For the text-containing cell, return its midpoint in [x, y] coordinate format. 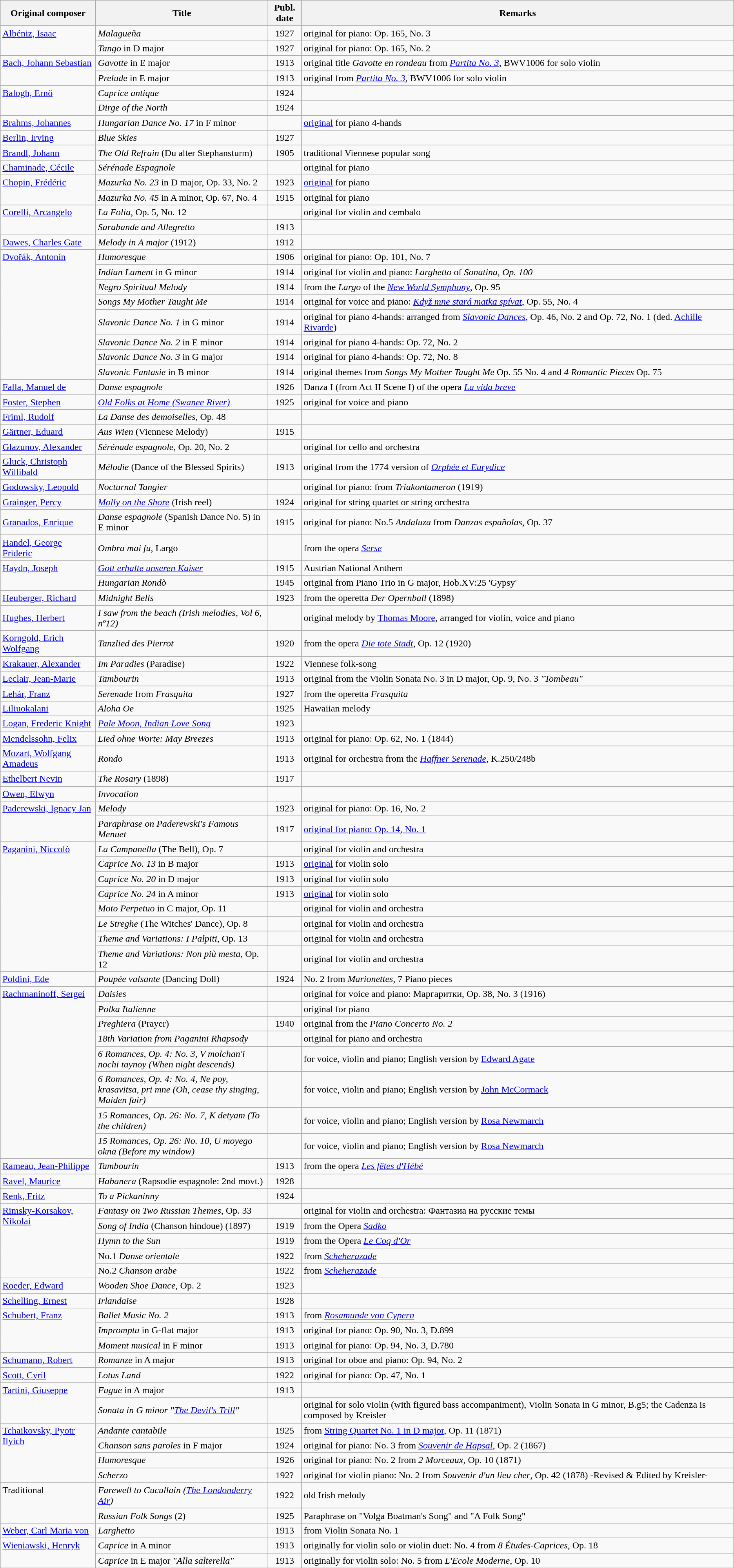
from the Largo of the New World Symphony, Op. 95 [518, 287]
from the Opera Le Coq d'Or [518, 1241]
No.2 Chanson arabe [182, 1270]
1912 [285, 242]
original for orchestra from the Haffner Serenade, K.250/248b [518, 759]
Song of India (Chanson hindoue) (1897) [182, 1226]
Chanson sans paroles in F major [182, 1445]
I saw from the beach (Irish melodies, Vol 6, nº12) [182, 618]
Caprice No. 13 in B major [182, 864]
Aus Wien (Viennese Melody) [182, 432]
Granados, Enrique [48, 522]
Remarks [518, 13]
Rachmaninoff, Sergei [48, 1073]
original from Piano Trio in G major, Hob.XV:25 'Gypsy' [518, 583]
original for violin and piano: Larghetto of Sonatina, Op. 100 [518, 272]
Sarabande and Allegretto [182, 227]
Serenade from Frasquita [182, 693]
from Rosamunde von Cypern [518, 1316]
1905 [285, 152]
18th Variation from Paganini Rhapsody [182, 1039]
Krakauer, Alexander [48, 664]
Schumann, Robert [48, 1360]
from String Quartet No. 1 in D major, Op. 11 (1871) [518, 1430]
Fantasy on Two Russian Themes, Op. 33 [182, 1211]
original for piano and orchestra [518, 1039]
Negro Spiritual Melody [182, 287]
Hungarian Rondò [182, 583]
La Campanella (The Bell), Op. 7 [182, 849]
Owen, Elwyn [48, 794]
Chaminade, Cécile [48, 167]
Slavonic Dance No. 3 in G major [182, 357]
Ombra mai fu, Largo [182, 548]
Theme and Variations: I Palpiti, Op. 13 [182, 938]
original themes from Songs My Mother Taught Me Op. 55 No. 4 and 4 Romantic Pieces Op. 75 [518, 372]
Melody [182, 809]
original from the Violin Sonata No. 3 in D major, Op. 9, No. 3 "Tombeau" [518, 679]
original title Gavotte en rondeau from Partita No. 3, BWV1006 for solo violin [518, 63]
Moto Perpetuo in C major, Op. 11 [182, 909]
Daisies [182, 994]
Preghiera (Prayer) [182, 1024]
original for violin piano: No. 2 from Souvenir d'un lieu cher, Op. 42 (1878) -Revised & Edited by Kreisler- [518, 1475]
Caprice No. 20 in D major [182, 879]
original for piano: from Triakontameron (1919) [518, 487]
Traditional [48, 1503]
Korngold, Erich Wolfgang [48, 644]
Mozart, Wolfgang Amadeus [48, 759]
old Irish melody [518, 1495]
Ballet Music No. 2 [182, 1316]
1906 [285, 257]
original for oboe and piano: Op. 94, No. 2 [518, 1360]
Danse espagnole (Spanish Dance No. 5) in E minor [182, 522]
original for violin and orchestra: Фантазиа на русские темы [518, 1211]
Caprice in A minor [182, 1545]
No. 2 from Marionettes, 7 Piano pieces [518, 979]
Berlin, Irving [48, 138]
Falla, Manuel de [48, 387]
Brandl, Johann [48, 152]
originally for violin solo or violin duet: No. 4 from 8 Études-Caprices, Op. 18 [518, 1545]
Hawaiian melody [518, 708]
Lied ohne Worte: May Breezes [182, 738]
from the operetta Der Opernball (1898) [518, 598]
Mélodie (Dance of the Blessed Spirits) [182, 467]
La Danse des demoiselles, Op. 48 [182, 417]
originally for violin solo: No. 5 from L'Ecole Moderne, Op. 10 [518, 1561]
Aloha Oe [182, 708]
Slavonic Fantasie in B minor [182, 372]
Sérénade Espagnole [182, 167]
Lehár, Franz [48, 693]
Caprice No. 24 in A minor [182, 894]
15 Romances, Op. 26: No. 7, K detyam (To the children) [182, 1120]
Im Paradies (Paradise) [182, 664]
Gärtner, Eduard [48, 432]
La Folia, Op. 5, No. 12 [182, 212]
Slavonic Dance No. 2 in E minor [182, 342]
original for piano 4-hands: Op. 72, No. 8 [518, 357]
Gott erhalte unseren Kaiser [182, 568]
original for piano: No. 2 from 2 Morceaux, Op. 10 (1871) [518, 1460]
Tartini, Giuseppe [48, 1403]
Nocturnal Tangier [182, 487]
Midnight Bells [182, 598]
Danse espagnole [182, 387]
Larghetto [182, 1530]
Liliuokalani [48, 708]
Poupée valsante (Dancing Doll) [182, 979]
Haydn, Joseph [48, 575]
Blue Skies [182, 138]
Tango in D major [182, 48]
original for voice and piano [518, 402]
Prelude in E major [182, 78]
from the operetta Frasquita [518, 693]
Original composer [48, 13]
Old Folks at Home (Swanee River) [182, 402]
traditional Viennese popular song [518, 152]
Molly on the Shore (Irish reel) [182, 502]
Wooden Shoe Dance, Op. 2 [182, 1285]
from the Opera Sadko [518, 1226]
Grainger, Percy [48, 502]
Bach, Johann Sebastian [48, 71]
Polka Italienne [182, 1009]
Dawes, Charles Gate [48, 242]
Sérénade espagnole, Op. 20, No. 2 [182, 446]
To a Pickaninny [182, 1196]
Godowsky, Leopold [48, 487]
original for violin and cembalo [518, 212]
Danza I (from Act II Scene I) of the opera La vida breve [518, 387]
Andante cantabile [182, 1430]
original for voice and piano: Když mne stará matka spívat, Op. 55, No. 4 [518, 302]
original from Partita No. 3, BWV1006 for solo violin [518, 78]
original for string quartet or string orchestra [518, 502]
Title [182, 13]
Gluck, Christoph Willibald [48, 467]
Paganini, Niccolò [48, 907]
Tchaikovsky, Pyotr Ilyich [48, 1453]
6 Romances, Op. 4: No. 3, V molchan'i nochi taynoy (When night descends) [182, 1059]
Theme and Variations: Non più mesta, Op. 12 [182, 959]
Slavonic Dance No. 1 in G minor [182, 322]
Indian Lament in G minor [182, 272]
Corelli, Arcangelo [48, 220]
Heuberger, Richard [48, 598]
Leclair, Jean-Marie [48, 679]
Habanera (Rapsodie espagnole: 2nd movt.) [182, 1181]
original for piano 4-hands: Op. 72, No. 2 [518, 342]
original for piano: Op. 16, No. 2 [518, 809]
Romanze in A major [182, 1360]
for voice, violin and piano; English version by John McCormack [518, 1090]
Ravel, Maurice [48, 1181]
15 Romances, Op. 26: No. 10, U moyego okna (Before my window) [182, 1146]
No.1 Danse orientale [182, 1256]
original for piano: Op. 94, No. 3, D.780 [518, 1345]
Lotus Land [182, 1375]
Rimsky-Korsakov, Nikolai [48, 1241]
Scott, Cyril [48, 1375]
Albéniz, Isaac [48, 41]
original from the 1774 version of Orphée et Eurydice [518, 467]
Caprice in E major "Alla salterella" [182, 1561]
original for piano: Op. 165, No. 3 [518, 33]
Dirge of the North [182, 108]
original for piano 4-hands: arranged from Slavonic Dances, Op. 46, No. 2 and Op. 72, No. 1 (ded. Achille Rivarde) [518, 322]
Mazurka No. 45 in A minor, Op. 67, No. 4 [182, 197]
Fugue in A major [182, 1390]
Roeder, Edward [48, 1285]
Chopin, Frédéric [48, 190]
original for piano: Op. 14, No. 1 [518, 829]
Glazunov, Alexander [48, 446]
original for piano: Op. 47, No. 1 [518, 1375]
The Rosary (1898) [182, 779]
Foster, Stephen [48, 402]
Melody in A major (1912) [182, 242]
Rondo [182, 759]
Hymn to the Sun [182, 1241]
Paderewski, Ignacy Jan [48, 822]
Irlandaise [182, 1300]
Brahms, Johannes [48, 123]
for voice, violin and piano; English version by Edward Agate [518, 1059]
Songs My Mother Taught Me [182, 302]
original from the Piano Concerto No. 2 [518, 1024]
Hughes, Herbert [48, 618]
Viennese folk-song [518, 664]
from the opera Serse [518, 548]
original for solo violin (with figured bass accompaniment), Violin Sonata in G minor, B.g5; the Cadenza is composed by Kreisler [518, 1410]
Impromptu in G-flat major [182, 1330]
Renk, Fritz [48, 1196]
Tanzlied des Pierrot [182, 644]
Le Streghe (The Witches' Dance), Op. 8 [182, 924]
Caprice antique [182, 93]
Wieniawski, Henryk [48, 1553]
Gavotte in E major [182, 63]
Logan, Frederic Knight [48, 723]
Weber, Carl Maria von [48, 1530]
1940 [285, 1024]
original for voice and piano: Маргаритки, Op. 38, No. 3 (1916) [518, 994]
Sonata in G minor "The Devil's Trill" [182, 1410]
original for cello and orchestra [518, 446]
1945 [285, 583]
original for piano: No. 3 from Souvenir de Hapsal, Op. 2 (1867) [518, 1445]
Invocation [182, 794]
Schubert, Franz [48, 1330]
original for piano: No.5 Andaluza from Danzas españolas, Op. 37 [518, 522]
from Violin Sonata No. 1 [518, 1530]
Schelling, Ernest [48, 1300]
192? [285, 1475]
Rameau, Jean-Philippe [48, 1166]
Pale Moon, Indian Love Song [182, 723]
Moment musical in F minor [182, 1345]
1920 [285, 644]
6 Romances, Op. 4: No. 4, Ne poy, krasavitsa, pri mne (Oh, cease thy singing, Maiden fair) [182, 1090]
original for piano: Op. 101, No. 7 [518, 257]
original for piano 4-hands [518, 123]
Austrian National Anthem [518, 568]
original for piano: Op. 62, No. 1 (1844) [518, 738]
Mendelssohn, Felix [48, 738]
Balogh, Ernő [48, 100]
original melody by Thomas Moore, arranged for violin, voice and piano [518, 618]
The Old Refrain (Du alter Stephansturm) [182, 152]
Paraphrase on "Volga Boatman's Song" and "A Folk Song" [518, 1515]
from the opera Les fêtes d'Hébé [518, 1166]
Poldini, Ede [48, 979]
Ethelbert Nevin [48, 779]
Mazurka No. 23 in D major, Op. 33, No. 2 [182, 182]
Friml, Rudolf [48, 417]
Handel, George Frideric [48, 548]
Publ.date [285, 13]
Farewell to Cucullain (The Londonderry Air) [182, 1495]
from the opera Die tote Stadt, Op. 12 (1920) [518, 644]
Malagueña [182, 33]
Russian Folk Songs (2) [182, 1515]
Hungarian Dance No. 17 in F minor [182, 123]
Dvořák, Antonín [48, 315]
original for piano: Op. 90, No. 3, D.899 [518, 1330]
Paraphrase on Paderewski's Famous Menuet [182, 829]
original for piano: Op. 165, No. 2 [518, 48]
Scherzo [182, 1475]
